Extract the [X, Y] coordinate from the center of the cell holding the provided text.  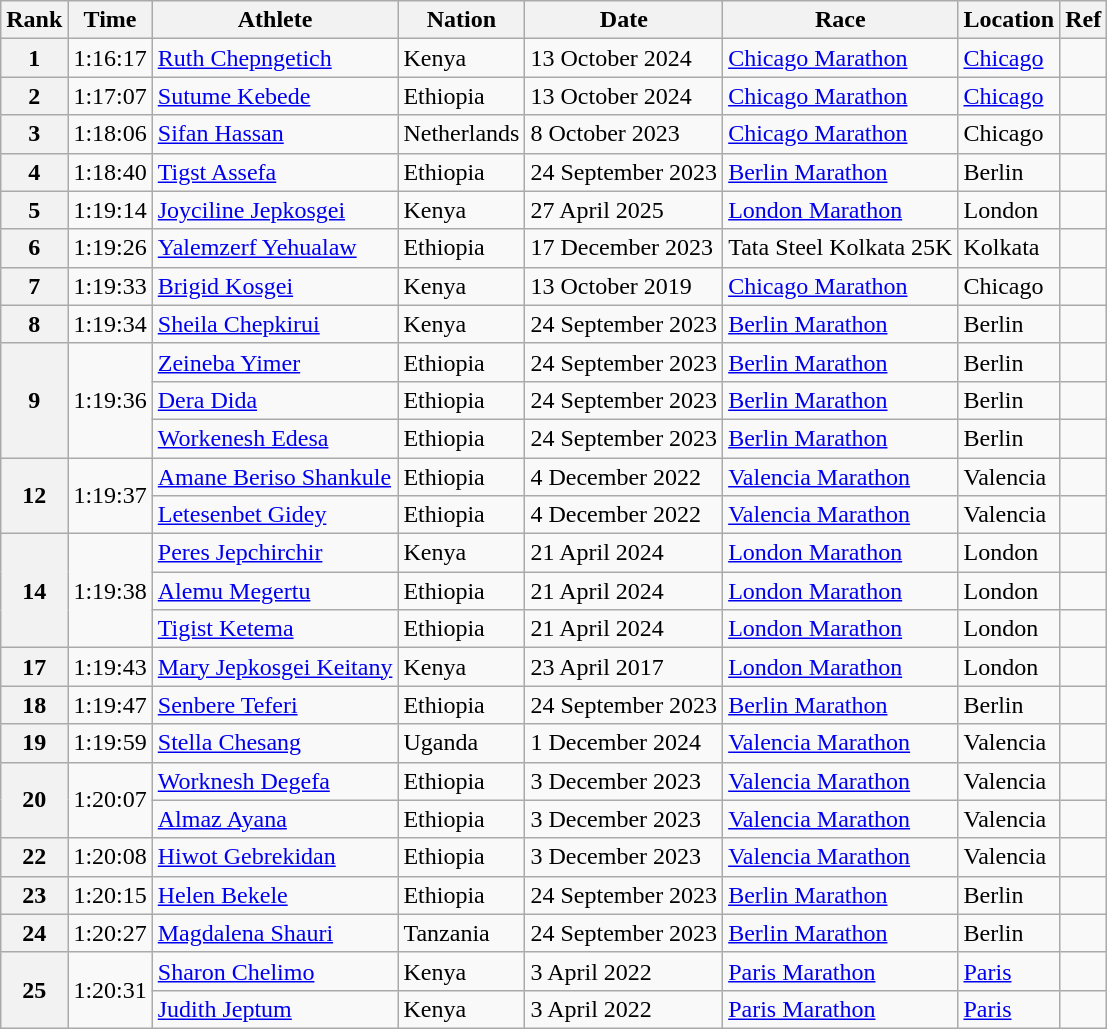
Almaz Ayana [275, 819]
1:19:47 [110, 705]
Zeineba Yimer [275, 362]
Sutume Kebede [275, 96]
Nation [462, 20]
8 October 2023 [624, 134]
Sheila Chepkirui [275, 324]
1:19:14 [110, 210]
1:19:59 [110, 743]
1:20:27 [110, 933]
3 [34, 134]
Netherlands [462, 134]
Joyciline Jepkosgei [275, 210]
19 [34, 743]
Ruth Chepngetich [275, 58]
Alemu Megertu [275, 591]
9 [34, 400]
1:16:17 [110, 58]
18 [34, 705]
Yalemzerf Yehualaw [275, 248]
8 [34, 324]
23 [34, 895]
24 [34, 933]
Time [110, 20]
Stella Chesang [275, 743]
1:20:08 [110, 857]
1:19:37 [110, 496]
17 [34, 667]
Mary Jepkosgei Keitany [275, 667]
25 [34, 990]
7 [34, 286]
27 April 2025 [624, 210]
20 [34, 800]
Sifan Hassan [275, 134]
Kolkata [1009, 248]
1:17:07 [110, 96]
1:19:38 [110, 591]
Helen Bekele [275, 895]
Judith Jeptum [275, 1009]
Uganda [462, 743]
Rank [34, 20]
23 April 2017 [624, 667]
12 [34, 496]
Tigist Ketema [275, 629]
Magdalena Shauri [275, 933]
1:19:26 [110, 248]
4 [34, 172]
13 October 2019 [624, 286]
Ref [1084, 20]
Race [840, 20]
Tigst Assefa [275, 172]
Workenesh Edesa [275, 438]
Hiwot Gebrekidan [275, 857]
1:19:33 [110, 286]
2 [34, 96]
1:20:15 [110, 895]
Worknesh Degefa [275, 781]
Senbere Teferi [275, 705]
5 [34, 210]
1:18:40 [110, 172]
Sharon Chelimo [275, 971]
Athlete [275, 20]
1 December 2024 [624, 743]
Letesenbet Gidey [275, 515]
Tata Steel Kolkata 25K [840, 248]
6 [34, 248]
14 [34, 591]
Tanzania [462, 933]
1:19:36 [110, 400]
1:20:07 [110, 800]
1:20:31 [110, 990]
Peres Jepchirchir [275, 553]
1 [34, 58]
Date [624, 20]
Dera Dida [275, 400]
17 December 2023 [624, 248]
1:19:43 [110, 667]
1:18:06 [110, 134]
22 [34, 857]
Amane Beriso Shankule [275, 477]
Location [1009, 20]
1:19:34 [110, 324]
Brigid Kosgei [275, 286]
